Provide the [x, y] coordinate of the cell's center where the given text is located.  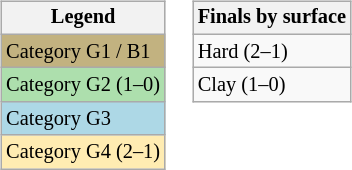
Category G1 / B1 [83, 51]
Category G3 [83, 119]
Category G2 (1–0) [83, 85]
Clay (1–0) [272, 85]
Category G4 (2–1) [83, 152]
Legend [83, 18]
Hard (2–1) [272, 51]
Finals by surface [272, 18]
